Detect which cell encompasses the target text, then output its [x, y] center coordinate. 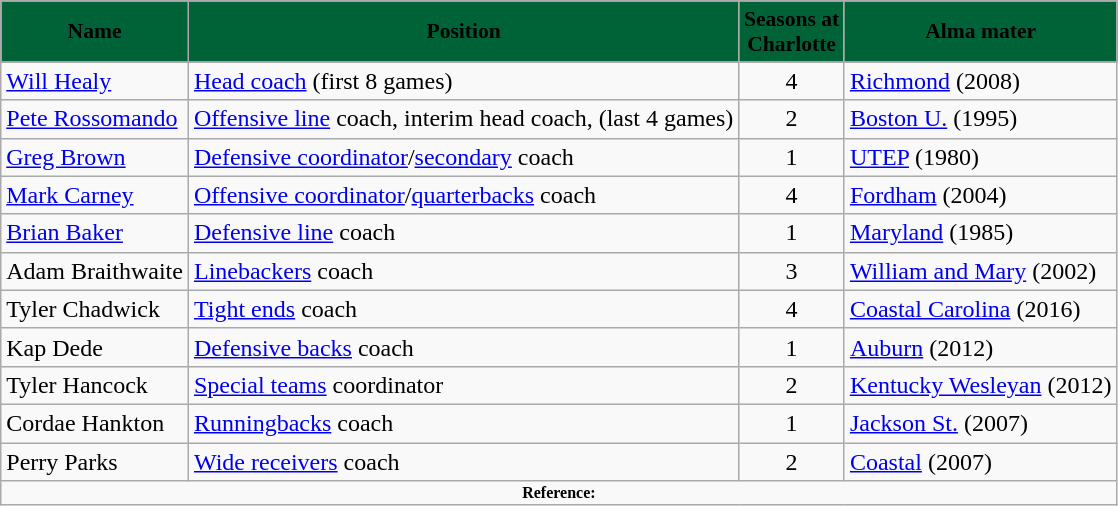
Greg Brown [95, 157]
Coastal (2007) [980, 461]
Reference: [559, 493]
Offensive line coach, interim head coach, (last 4 games) [463, 119]
Perry Parks [95, 461]
Richmond (2008) [980, 81]
Name [95, 32]
Kap Dede [95, 347]
Cordae Hankton [95, 423]
Special teams coordinator [463, 385]
Defensive line coach [463, 233]
William and Mary (2002) [980, 271]
Fordham (2004) [980, 195]
Auburn (2012) [980, 347]
Defensive coordinator/secondary coach [463, 157]
Pete Rossomando [95, 119]
Boston U. (1995) [980, 119]
Offensive coordinator/quarterbacks coach [463, 195]
Tyler Hancock [95, 385]
Will Healy [95, 81]
Defensive backs coach [463, 347]
Tight ends coach [463, 309]
Coastal Carolina (2016) [980, 309]
UTEP (1980) [980, 157]
Tyler Chadwick [95, 309]
Mark Carney [95, 195]
3 [792, 271]
Wide receivers coach [463, 461]
Runningbacks coach [463, 423]
Seasons atCharlotte [792, 32]
Maryland (1985) [980, 233]
Jackson St. (2007) [980, 423]
Head coach (first 8 games) [463, 81]
Brian Baker [95, 233]
Adam Braithwaite [95, 271]
Kentucky Wesleyan (2012) [980, 385]
Position [463, 32]
Alma mater [980, 32]
Linebackers coach [463, 271]
